Scan for the cell matching the given text and deliver its (X, Y) coordinate at center. 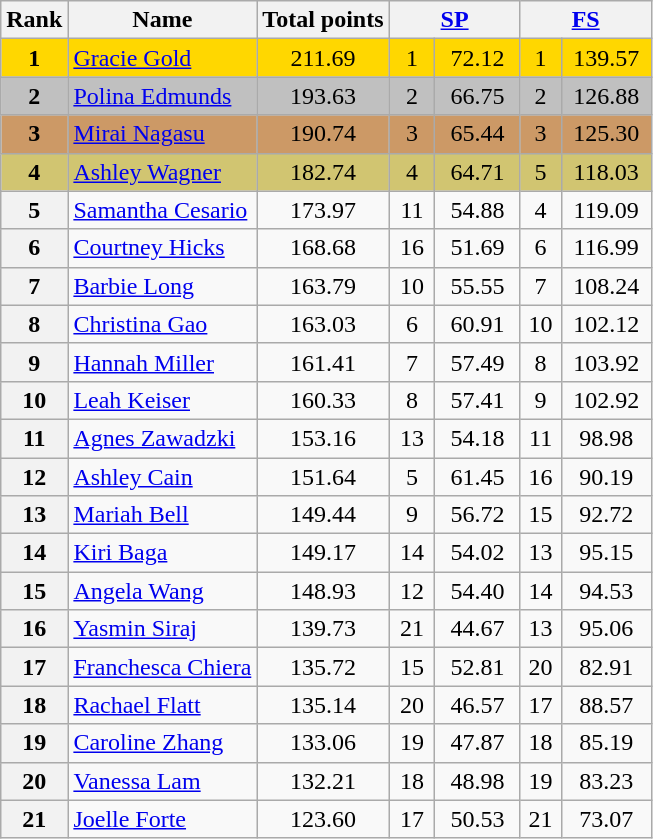
56.72 (478, 515)
116.99 (606, 248)
Samantha Cesario (162, 210)
102.92 (606, 400)
118.03 (606, 172)
173.97 (323, 210)
161.41 (323, 362)
Caroline Zhang (162, 743)
60.91 (478, 324)
65.44 (478, 134)
54.88 (478, 210)
Agnes Zawadzki (162, 438)
51.69 (478, 248)
Franchesca Chiera (162, 667)
103.92 (606, 362)
54.18 (478, 438)
46.57 (478, 705)
54.02 (478, 553)
Angela Wang (162, 591)
211.69 (323, 58)
Joelle Forte (162, 819)
47.87 (478, 743)
Rachael Flatt (162, 705)
SP (454, 20)
Yasmin Siraj (162, 629)
66.75 (478, 96)
148.93 (323, 591)
Mariah Bell (162, 515)
Ashley Cain (162, 477)
149.17 (323, 553)
190.74 (323, 134)
151.64 (323, 477)
Vanessa Lam (162, 781)
119.09 (606, 210)
95.06 (606, 629)
57.41 (478, 400)
Name (162, 20)
98.98 (606, 438)
Ashley Wagner (162, 172)
Leah Keiser (162, 400)
Kiri Baga (162, 553)
90.19 (606, 477)
102.12 (606, 324)
132.21 (323, 781)
108.24 (606, 286)
88.57 (606, 705)
139.57 (606, 58)
182.74 (323, 172)
44.67 (478, 629)
72.12 (478, 58)
125.30 (606, 134)
Polina Edmunds (162, 96)
FS (586, 20)
Total points (323, 20)
85.19 (606, 743)
48.98 (478, 781)
153.16 (323, 438)
Courtney Hicks (162, 248)
135.14 (323, 705)
168.68 (323, 248)
135.72 (323, 667)
64.71 (478, 172)
50.53 (478, 819)
Barbie Long (162, 286)
163.79 (323, 286)
57.49 (478, 362)
82.91 (606, 667)
163.03 (323, 324)
133.06 (323, 743)
92.72 (606, 515)
Gracie Gold (162, 58)
139.73 (323, 629)
61.45 (478, 477)
83.23 (606, 781)
94.53 (606, 591)
149.44 (323, 515)
Hannah Miller (162, 362)
Rank (34, 20)
Christina Gao (162, 324)
193.63 (323, 96)
Mirai Nagasu (162, 134)
54.40 (478, 591)
95.15 (606, 553)
160.33 (323, 400)
126.88 (606, 96)
55.55 (478, 286)
123.60 (323, 819)
52.81 (478, 667)
73.07 (606, 819)
